Return the (x, y) coordinate for the center point of the cell that contains the specified text.  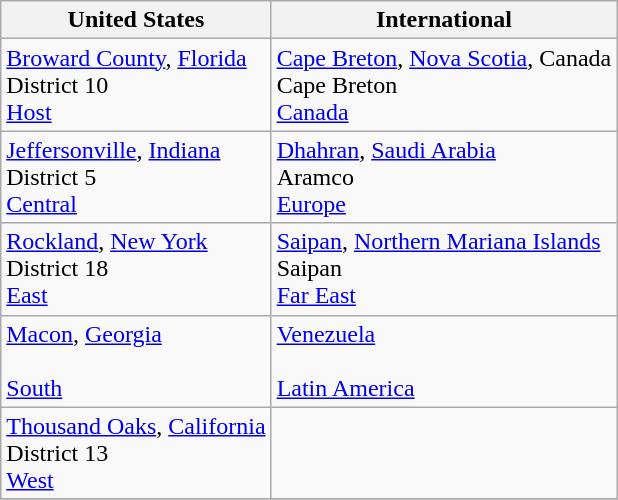
Thousand Oaks, CaliforniaDistrict 13West (136, 453)
Dhahran, Saudi ArabiaAramco Europe (444, 177)
Venezuela Latin America (444, 361)
Saipan, Northern Mariana IslandsSaipanFar East (444, 269)
Cape Breton, Nova Scotia, CanadaCape BretonCanada (444, 85)
Broward County, FloridaDistrict 10Host (136, 85)
Rockland, New YorkDistrict 18East (136, 269)
Macon, GeorgiaSouth (136, 361)
United States (136, 20)
Jeffersonville, IndianaDistrict 5Central (136, 177)
International (444, 20)
